Extract the [X, Y] coordinate from the center of the cell holding the provided text.  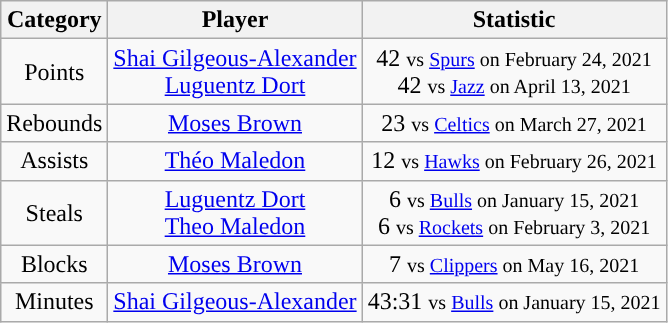
Points [54, 72]
Statistic [514, 20]
Assists [54, 161]
Player [235, 20]
Minutes [54, 302]
6 vs Bulls on January 15, 20216 vs Rockets on February 3, 2021 [514, 212]
Steals [54, 212]
Blocks [54, 264]
43:31 vs Bulls on January 15, 2021 [514, 302]
23 vs Celtics on March 27, 2021 [514, 123]
Rebounds [54, 123]
7 vs Clippers on May 16, 2021 [514, 264]
42 vs Spurs on February 24, 202142 vs Jazz on April 13, 2021 [514, 72]
Shai Gilgeous-Alexander [235, 302]
Luguentz DortTheo Maledon [235, 212]
12 vs Hawks on February 26, 2021 [514, 161]
Category [54, 20]
Shai Gilgeous-AlexanderLuguentz Dort [235, 72]
Théo Maledon [235, 161]
